From the cell containing the given text, extract its center point as [x, y] coordinate. 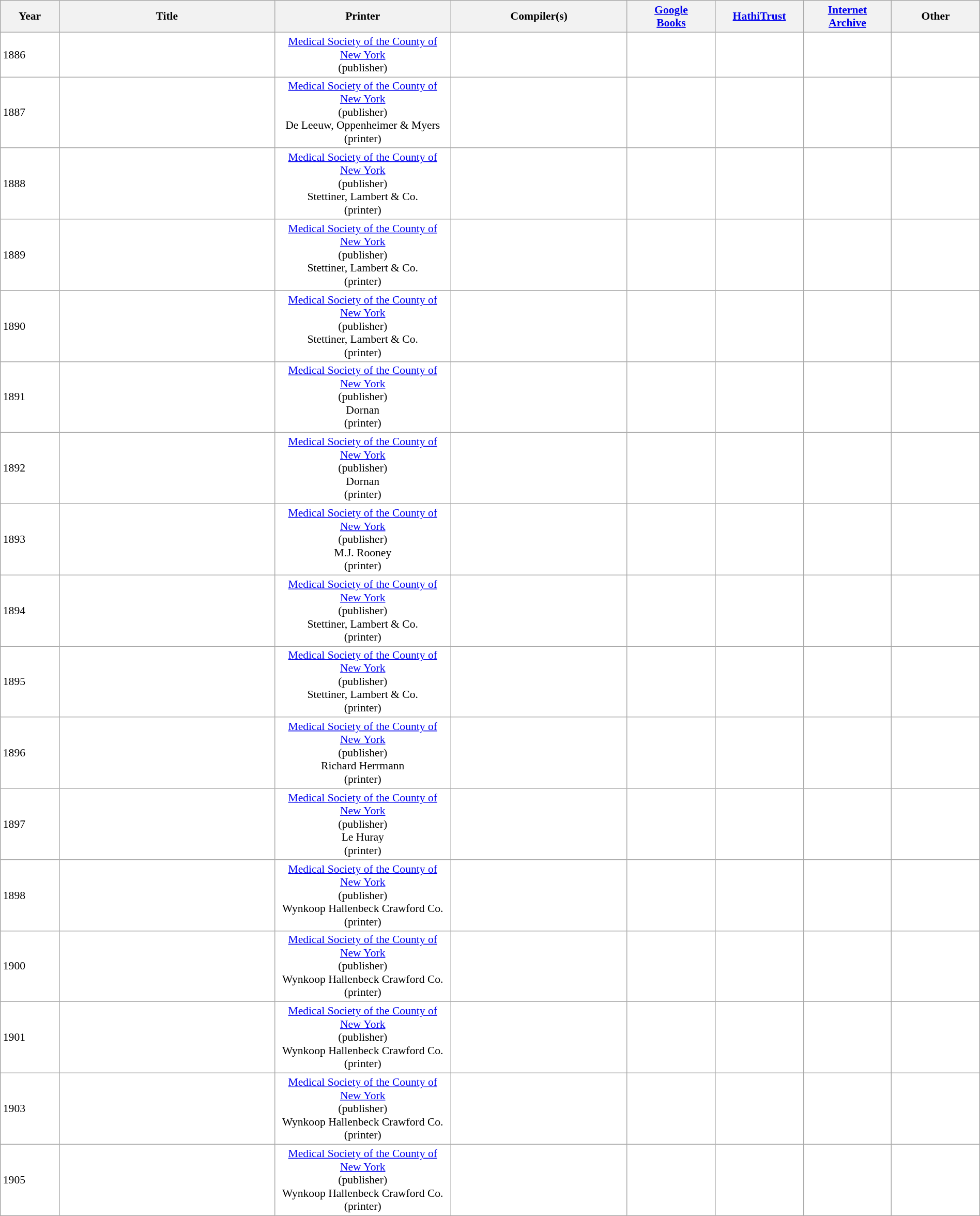
1897 [30, 824]
Other [936, 17]
Medical Society of the County of New York(publisher)De Leeuw, Oppenheimer & Myers(printer) [363, 113]
1903 [30, 1109]
1894 [30, 611]
GoogleBooks [671, 17]
Printer [363, 17]
1905 [30, 1180]
1898 [30, 895]
1889 [30, 255]
1893 [30, 540]
HathiTrust [759, 17]
1887 [30, 113]
1896 [30, 753]
Year [30, 17]
Medical Society of the County of New York(publisher) [363, 55]
Medical Society of the County of New York(publisher)Le Huray(printer) [363, 824]
InternetArchive [847, 17]
Title [166, 17]
Compiler(s) [539, 17]
1900 [30, 966]
1895 [30, 682]
1891 [30, 397]
Medical Society of the County of New York(publisher)M.J. Rooney(printer) [363, 540]
1892 [30, 468]
Medical Society of the County of New York(publisher)Richard Herrmann(printer) [363, 753]
1901 [30, 1038]
1890 [30, 326]
1886 [30, 55]
1888 [30, 184]
